Return (x, y) of the center of cell containing provided text 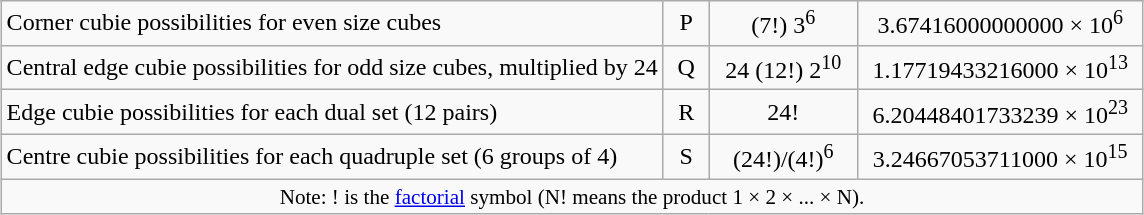
Edge cubie possibilities for each dual set (12 pairs) (332, 112)
Corner cubie possibilities for even size cubes (332, 24)
3.67416000000000 × 106 (1000, 24)
24! (783, 112)
S (686, 156)
6.20448401733239 × 1023 (1000, 112)
(7!) 36 (783, 24)
Centre cubie possibilities for each quadruple set (6 groups of 4) (332, 156)
3.24667053711000 × 1015 (1000, 156)
Q (686, 68)
P (686, 24)
(24!)/(4!)6 (783, 156)
1.17719433216000 × 1013 (1000, 68)
Note: ! is the factorial symbol (N! means the product 1 × 2 × ... × N). (572, 196)
24 (12!) 210 (783, 68)
Central edge cubie possibilities for odd size cubes, multiplied by 24 (332, 68)
R (686, 112)
